Return [X, Y] of the center of cell containing provided text 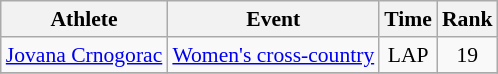
Athlete [84, 19]
19 [468, 55]
Rank [468, 19]
LAP [408, 55]
Time [408, 19]
Women's cross-country [273, 55]
Jovana Crnogorac [84, 55]
Event [273, 19]
